Output the (X, Y) coordinate of the center of the cell containing the given text.  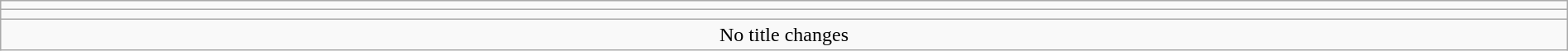
No title changes (784, 35)
